Capture the cell that displays the provided text and extract its [x, y] central coordinate. 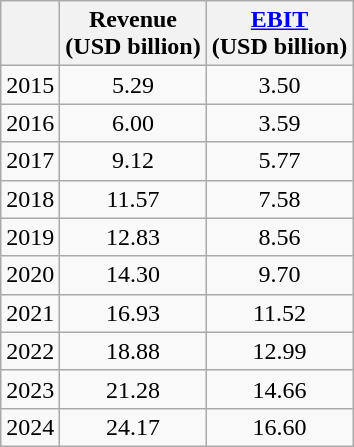
16.60 [279, 427]
2020 [30, 275]
3.59 [279, 123]
18.88 [133, 351]
2018 [30, 199]
2016 [30, 123]
2015 [30, 85]
16.93 [133, 313]
2019 [30, 237]
12.99 [279, 351]
2023 [30, 389]
14.30 [133, 275]
2024 [30, 427]
6.00 [133, 123]
9.70 [279, 275]
21.28 [133, 389]
Revenue(USD billion) [133, 34]
2021 [30, 313]
3.50 [279, 85]
EBIT(USD billion) [279, 34]
8.56 [279, 237]
2017 [30, 161]
14.66 [279, 389]
5.29 [133, 85]
12.83 [133, 237]
7.58 [279, 199]
11.52 [279, 313]
11.57 [133, 199]
24.17 [133, 427]
9.12 [133, 161]
5.77 [279, 161]
2022 [30, 351]
